Pinpoint the cell where the given text exists, returning its (x, y) midpoint coordinate. 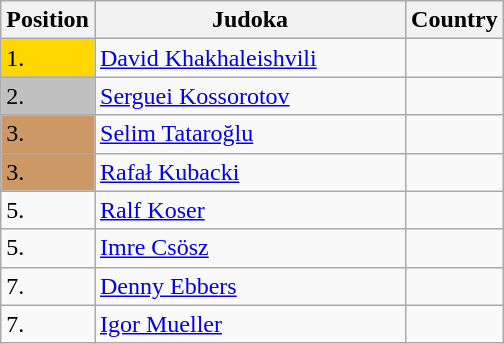
Serguei Kossorotov (250, 96)
Position (48, 20)
Ralf Koser (250, 210)
1. (48, 58)
Judoka (250, 20)
David Khakhaleishvili (250, 58)
Rafał Kubacki (250, 172)
Denny Ebbers (250, 286)
2. (48, 96)
Igor Mueller (250, 324)
Imre Csösz (250, 248)
Country (455, 20)
Selim Tataroğlu (250, 134)
